Identify which cell holds the provided text, then report its (X, Y) central coordinate. 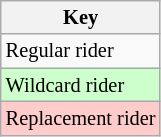
Replacement rider (81, 118)
Regular rider (81, 51)
Key (81, 17)
Wildcard rider (81, 85)
